Extract the (x, y) coordinate from the center of the cell holding the provided text.  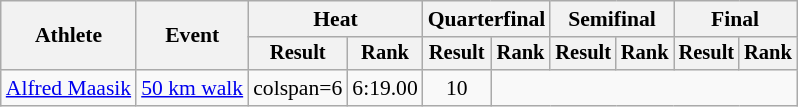
50 km walk (192, 88)
Quarterfinal (487, 19)
10 (457, 88)
Event (192, 36)
Athlete (68, 36)
Final (736, 19)
Alfred Maasik (68, 88)
6:19.00 (384, 88)
colspan=6 (298, 88)
Semifinal (612, 19)
Heat (336, 19)
